Output the [x, y] coordinate of the center of the cell containing the given text.  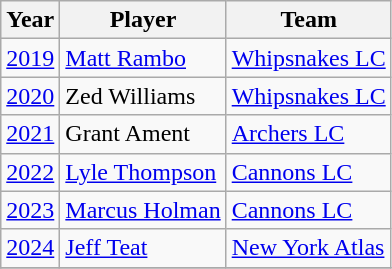
2022 [30, 172]
Archers LC [308, 134]
Year [30, 20]
2021 [30, 134]
2023 [30, 210]
Lyle Thompson [143, 172]
Jeff Teat [143, 248]
Matt Rambo [143, 58]
2024 [30, 248]
2020 [30, 96]
Marcus Holman [143, 210]
Zed Williams [143, 96]
2019 [30, 58]
Grant Ament [143, 134]
Team [308, 20]
New York Atlas [308, 248]
Player [143, 20]
